Pinpoint the cell where the given text exists, returning its (x, y) midpoint coordinate. 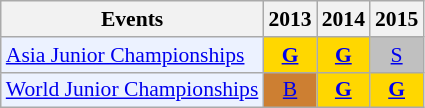
Asia Junior Championships (132, 55)
World Junior Championships (132, 90)
2015 (396, 19)
S (396, 55)
2014 (344, 19)
B (290, 90)
2013 (290, 19)
Events (132, 19)
